Search for the cell housing the specified text and yield its [X, Y] center coordinate. 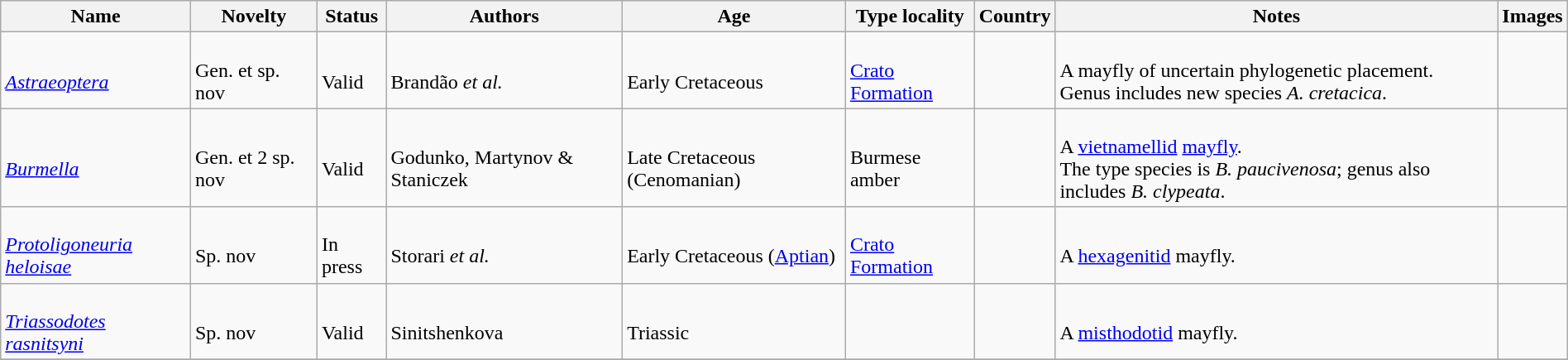
A misthodotid mayfly. [1277, 321]
Burmese amber [910, 157]
Astraeoptera [96, 70]
Age [734, 17]
Protoligoneuria heloisae [96, 245]
In press [351, 245]
Notes [1277, 17]
Sinitshenkova [504, 321]
Early Cretaceous [734, 70]
Country [1015, 17]
Godunko, Martynov & Staniczek [504, 157]
Status [351, 17]
Type locality [910, 17]
A mayfly of uncertain phylogenetic placement. Genus includes new species A. cretacica. [1277, 70]
Novelty [253, 17]
A vietnamellid mayfly. The type species is B. paucivenosa; genus also includes B. clypeata. [1277, 157]
A hexagenitid mayfly. [1277, 245]
Gen. et 2 sp. nov [253, 157]
Gen. et sp. nov [253, 70]
Brandão et al. [504, 70]
Triassic [734, 321]
Storari et al. [504, 245]
Early Cretaceous (Aptian) [734, 245]
Images [1532, 17]
Authors [504, 17]
Name [96, 17]
Late Cretaceous (Cenomanian) [734, 157]
Triassodotes rasnitsyni [96, 321]
Burmella [96, 157]
